Locate the cell with the specified text and output its (x, y) center coordinate. 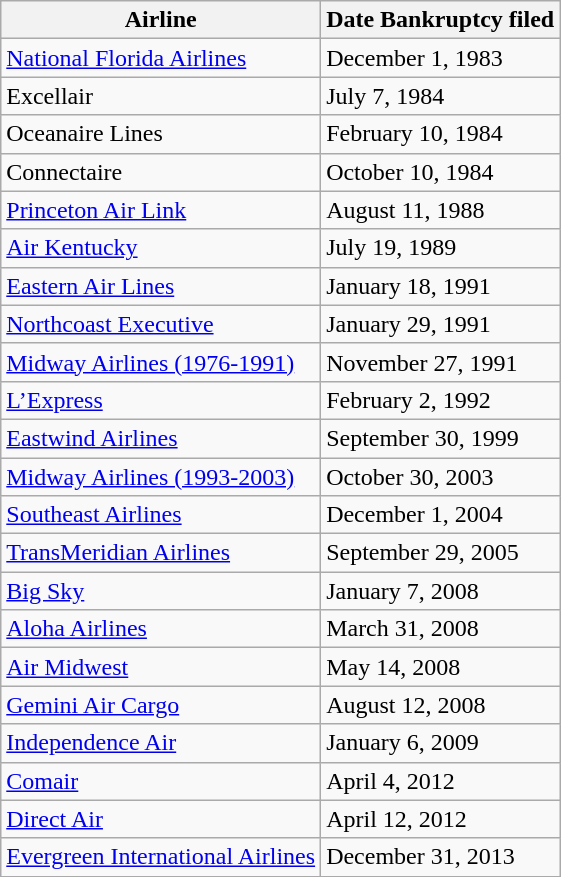
Comair (161, 781)
August 11, 1988 (440, 210)
Eastern Air Lines (161, 286)
August 12, 2008 (440, 705)
February 2, 1992 (440, 400)
March 31, 2008 (440, 629)
Evergreen International Airlines (161, 857)
L’Express (161, 400)
February 10, 1984 (440, 134)
Air Kentucky (161, 248)
TransMeridian Airlines (161, 553)
Midway Airlines (1993-2003) (161, 477)
National Florida Airlines (161, 58)
Connectaire (161, 172)
December 1, 1983 (440, 58)
Southeast Airlines (161, 515)
December 31, 2013 (440, 857)
Northcoast Executive (161, 324)
Excellair (161, 96)
October 30, 2003 (440, 477)
Princeton Air Link (161, 210)
January 18, 1991 (440, 286)
Oceanaire Lines (161, 134)
October 10, 1984 (440, 172)
Big Sky (161, 591)
Direct Air (161, 819)
January 7, 2008 (440, 591)
Eastwind Airlines (161, 438)
April 4, 2012 (440, 781)
November 27, 1991 (440, 362)
Airline (161, 20)
December 1, 2004 (440, 515)
January 6, 2009 (440, 743)
May 14, 2008 (440, 667)
Aloha Airlines (161, 629)
September 30, 1999 (440, 438)
September 29, 2005 (440, 553)
July 19, 1989 (440, 248)
Midway Airlines (1976-1991) (161, 362)
Date Bankruptcy filed (440, 20)
Gemini Air Cargo (161, 705)
Air Midwest (161, 667)
July 7, 1984 (440, 96)
April 12, 2012 (440, 819)
Independence Air (161, 743)
January 29, 1991 (440, 324)
